Return the (X, Y) coordinate for the center point of the cell that contains the specified text.  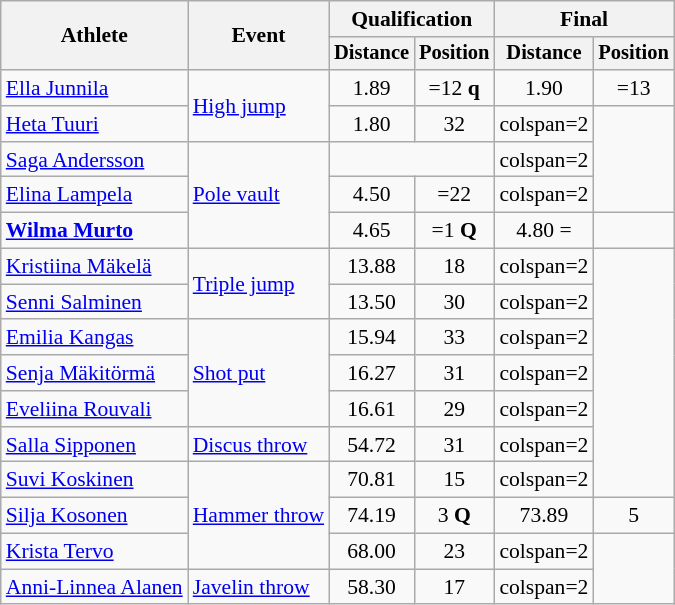
1.80 (372, 124)
Anni-Linnea Alanen (94, 587)
13.88 (372, 267)
Silja Kosonen (94, 516)
Hammer throw (258, 516)
Ella Junnila (94, 88)
74.19 (372, 516)
17 (454, 587)
13.50 (372, 302)
4.80 = (544, 231)
30 (454, 302)
Senni Salminen (94, 302)
Krista Tervo (94, 552)
15.94 (372, 338)
=12 q (454, 88)
23 (454, 552)
4.50 (372, 195)
Final (584, 19)
=1 Q (454, 231)
1.90 (544, 88)
70.81 (372, 480)
54.72 (372, 445)
Elina Lampela (94, 195)
Kristiina Mäkelä (94, 267)
Emilia Kangas (94, 338)
18 (454, 267)
Pole vault (258, 196)
Triple jump (258, 284)
3 Q (454, 516)
Suvi Koskinen (94, 480)
=22 (454, 195)
Senja Mäkitörmä (94, 373)
Qualification (412, 19)
Event (258, 36)
29 (454, 409)
1.89 (372, 88)
Javelin throw (258, 587)
Saga Andersson (94, 160)
16.61 (372, 409)
68.00 (372, 552)
15 (454, 480)
32 (454, 124)
33 (454, 338)
Eveliina Rouvali (94, 409)
=13 (633, 88)
Athlete (94, 36)
16.27 (372, 373)
Heta Tuuri (94, 124)
Shot put (258, 374)
Wilma Murto (94, 231)
Salla Sipponen (94, 445)
58.30 (372, 587)
73.89 (544, 516)
Discus throw (258, 445)
5 (633, 516)
4.65 (372, 231)
High jump (258, 106)
